Search for the cell housing the specified text and yield its [x, y] center coordinate. 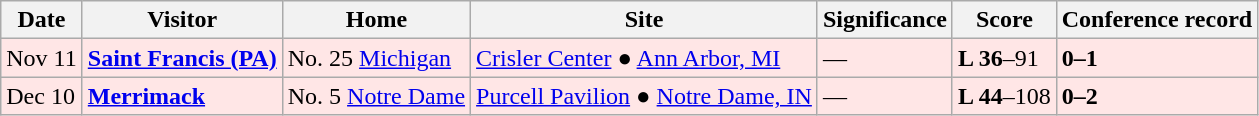
0–1 [1156, 58]
Significance [884, 20]
Home [376, 20]
Score [1004, 20]
Date [42, 20]
L 44–108 [1004, 96]
Site [644, 20]
L 36–91 [1004, 58]
Crisler Center ● Ann Arbor, MI [644, 58]
— [884, 58]
Dec 10 [42, 96]
― [884, 96]
No. 25 Michigan [376, 58]
Merrimack [182, 96]
Saint Francis (PA) [182, 58]
0–2 [1156, 96]
Nov 11 [42, 58]
Conference record [1156, 20]
Visitor [182, 20]
Purcell Pavilion ● Notre Dame, IN [644, 96]
No. 5 Notre Dame [376, 96]
